Return the [x, y] coordinate for the center point of the cell that contains the specified text.  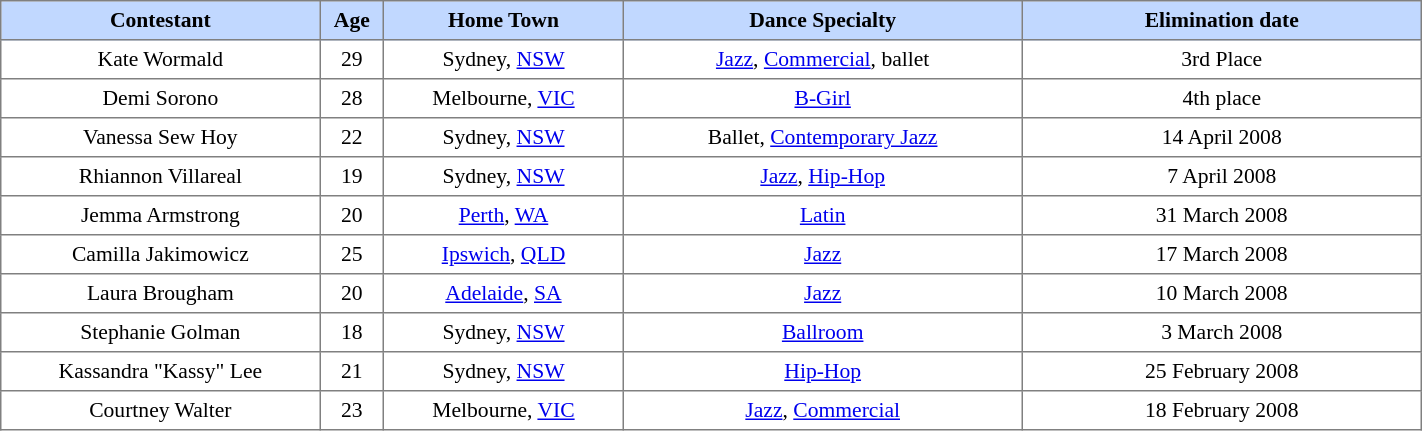
4th place [1222, 98]
Kassandra "Kassy" Lee [160, 372]
31 March 2008 [1222, 216]
3rd Place [1222, 60]
Jazz, Commercial [822, 410]
Jemma Armstrong [160, 216]
Laura Brougham [160, 294]
Vanessa Sew Hoy [160, 138]
Jazz, Hip-Hop [822, 176]
Ballet, Contemporary Jazz [822, 138]
Contestant [160, 20]
Courtney Walter [160, 410]
3 March 2008 [1222, 332]
21 [352, 372]
18 February 2008 [1222, 410]
25 February 2008 [1222, 372]
25 [352, 254]
Home Town [504, 20]
Adelaide, SA [504, 294]
Stephanie Golman [160, 332]
17 March 2008 [1222, 254]
7 April 2008 [1222, 176]
Ipswich, QLD [504, 254]
29 [352, 60]
Ballroom [822, 332]
B-Girl [822, 98]
22 [352, 138]
28 [352, 98]
Camilla Jakimowicz [160, 254]
10 March 2008 [1222, 294]
19 [352, 176]
14 April 2008 [1222, 138]
23 [352, 410]
Age [352, 20]
Perth, WA [504, 216]
Rhiannon Villareal [160, 176]
Hip-Hop [822, 372]
18 [352, 332]
Dance Specialty [822, 20]
Latin [822, 216]
Kate Wormald [160, 60]
Jazz, Commercial, ballet [822, 60]
Elimination date [1222, 20]
Demi Sorono [160, 98]
